Scan for the cell matching the given text and deliver its [x, y] coordinate at center. 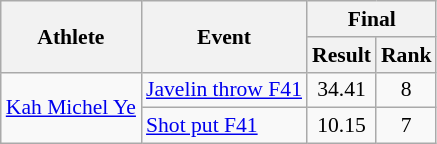
34.41 [342, 90]
7 [406, 126]
10.15 [342, 126]
Athlete [71, 36]
Result [342, 55]
Final [372, 19]
Event [224, 36]
Javelin throw F41 [224, 90]
8 [406, 90]
Kah Michel Ye [71, 108]
Shot put F41 [224, 126]
Rank [406, 55]
